Pinpoint the cell where the given text exists, returning its [x, y] midpoint coordinate. 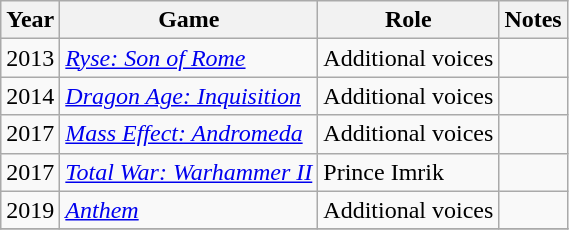
Year [30, 20]
Role [408, 20]
Mass Effect: Andromeda [189, 134]
Notes [533, 20]
2014 [30, 96]
Anthem [189, 210]
Dragon Age: Inquisition [189, 96]
Game [189, 20]
Total War: Warhammer II [189, 172]
2013 [30, 58]
Ryse: Son of Rome [189, 58]
2019 [30, 210]
Prince Imrik [408, 172]
